Locate the cell with the specified text and output its (X, Y) center coordinate. 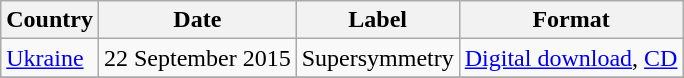
Supersymmetry (378, 58)
Date (197, 20)
Digital download, CD (571, 58)
Country (50, 20)
Format (571, 20)
22 September 2015 (197, 58)
Label (378, 20)
Ukraine (50, 58)
